Find where the given text appears and provide that cell's center as (X, Y) coordinate. 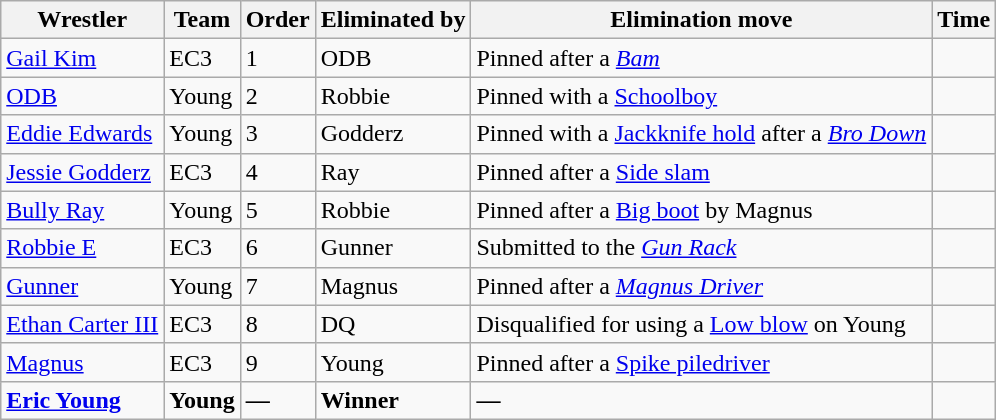
Pinned after a Bam (702, 58)
6 (278, 248)
Order (278, 20)
Wrestler (82, 20)
4 (278, 172)
Pinned after a Spike piledriver (702, 362)
Eliminated by (393, 20)
Pinned after a Side slam (702, 172)
Eddie Edwards (82, 134)
5 (278, 210)
Time (964, 20)
Ray (393, 172)
Robbie E (82, 248)
Jessie Godderz (82, 172)
7 (278, 286)
Winner (393, 400)
Disqualified for using a Low blow on Young (702, 324)
Pinned with a Jackknife hold after a Bro Down (702, 134)
3 (278, 134)
Pinned after a Magnus Driver (702, 286)
Eric Young (82, 400)
Team (202, 20)
1 (278, 58)
2 (278, 96)
9 (278, 362)
Ethan Carter III (82, 324)
Godderz (393, 134)
DQ (393, 324)
8 (278, 324)
Submitted to the Gun Rack (702, 248)
Gail Kim (82, 58)
Pinned after a Big boot by Magnus (702, 210)
Elimination move (702, 20)
Bully Ray (82, 210)
Pinned with a Schoolboy (702, 96)
